Scan for the cell matching the given text and deliver its [X, Y] coordinate at center. 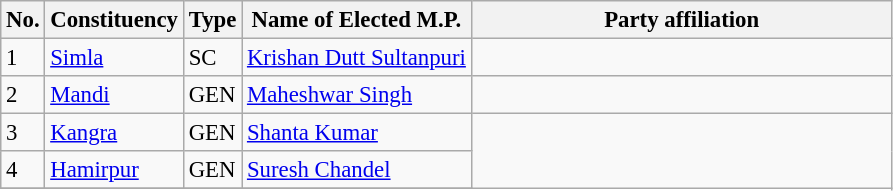
2 [23, 95]
Hamirpur [114, 170]
Name of Elected M.P. [357, 20]
Suresh Chandel [357, 170]
1 [23, 58]
SC [212, 58]
Shanta Kumar [357, 133]
Maheshwar Singh [357, 95]
Kangra [114, 133]
4 [23, 170]
Simla [114, 58]
Type [212, 20]
Party affiliation [682, 20]
Mandi [114, 95]
Krishan Dutt Sultanpuri [357, 58]
No. [23, 20]
3 [23, 133]
Constituency [114, 20]
